Search for the cell housing the specified text and yield its [x, y] center coordinate. 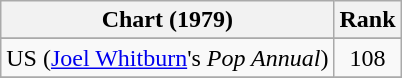
Chart (1979) [168, 20]
US (Joel Whitburn's Pop Annual) [168, 58]
Rank [368, 20]
108 [368, 58]
